Scan for the cell matching the given text and deliver its [x, y] coordinate at center. 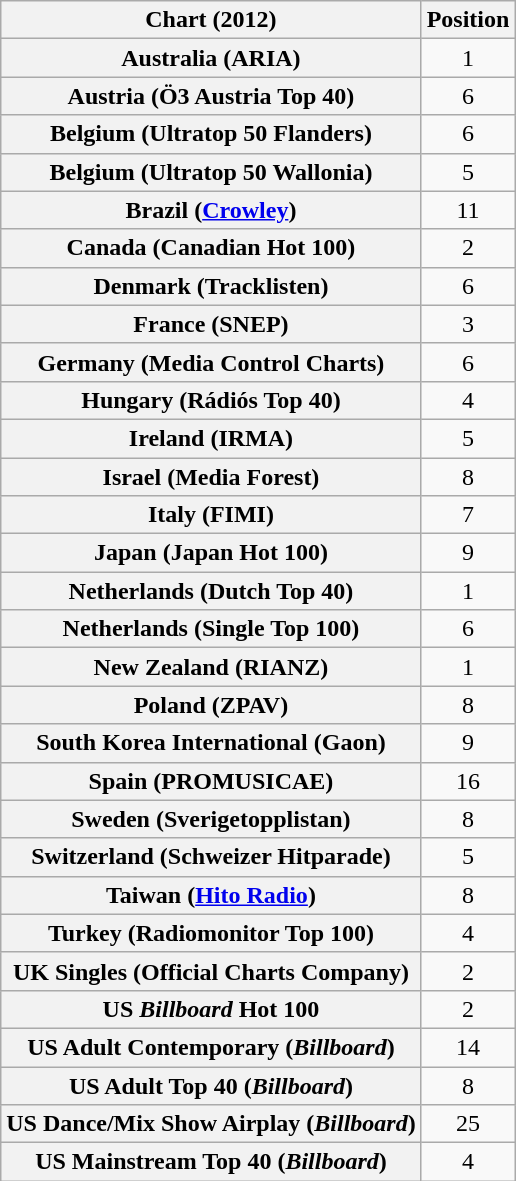
Belgium (Ultratop 50 Wallonia) [211, 172]
Sweden (Sverigetopplistan) [211, 819]
14 [468, 1047]
Hungary (Rádiós Top 40) [211, 400]
US Billboard Hot 100 [211, 1009]
16 [468, 781]
New Zealand (RIANZ) [211, 667]
Italy (FIMI) [211, 515]
Brazil (Crowley) [211, 210]
3 [468, 324]
France (SNEP) [211, 324]
South Korea International (Gaon) [211, 743]
UK Singles (Official Charts Company) [211, 971]
Netherlands (Dutch Top 40) [211, 591]
Israel (Media Forest) [211, 477]
Austria (Ö3 Austria Top 40) [211, 96]
Switzerland (Schweizer Hitparade) [211, 857]
Taiwan (Hito Radio) [211, 895]
US Mainstream Top 40 (Billboard) [211, 1162]
Poland (ZPAV) [211, 705]
Denmark (Tracklisten) [211, 286]
Japan (Japan Hot 100) [211, 553]
Belgium (Ultratop 50 Flanders) [211, 134]
Turkey (Radiomonitor Top 100) [211, 933]
25 [468, 1124]
11 [468, 210]
7 [468, 515]
US Adult Top 40 (Billboard) [211, 1085]
Canada (Canadian Hot 100) [211, 248]
US Dance/Mix Show Airplay (Billboard) [211, 1124]
Germany (Media Control Charts) [211, 362]
Ireland (IRMA) [211, 438]
Spain (PROMUSICAE) [211, 781]
Australia (ARIA) [211, 58]
Netherlands (Single Top 100) [211, 629]
Position [468, 20]
US Adult Contemporary (Billboard) [211, 1047]
Chart (2012) [211, 20]
